Search for the cell housing the specified text and yield its (x, y) center coordinate. 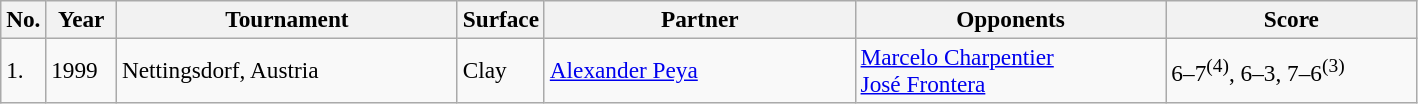
1999 (82, 70)
Year (82, 19)
Surface (500, 19)
6–7(4), 6–3, 7–6(3) (1292, 70)
Alexander Peya (700, 70)
Opponents (1010, 19)
Clay (500, 70)
1. (24, 70)
Tournament (288, 19)
Marcelo Charpentier José Frontera (1010, 70)
Partner (700, 19)
Nettingsdorf, Austria (288, 70)
No. (24, 19)
Score (1292, 19)
